Return the [X, Y] coordinate for the center point of the cell that contains the specified text.  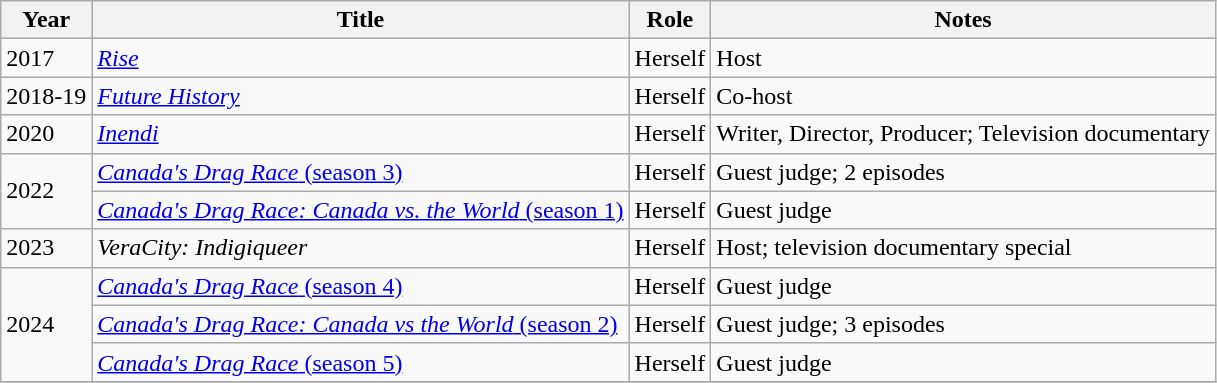
Role [670, 20]
Title [360, 20]
2022 [46, 191]
Host [964, 58]
2018-19 [46, 96]
Writer, Director, Producer; Television documentary [964, 134]
Canada's Drag Race (season 5) [360, 362]
VeraCity: Indigiqueer [360, 248]
2023 [46, 248]
Host; television documentary special [964, 248]
2024 [46, 324]
Notes [964, 20]
Canada's Drag Race: Canada vs the World (season 2) [360, 324]
Inendi [360, 134]
Future History [360, 96]
Canada's Drag Race (season 3) [360, 172]
Canada's Drag Race: Canada vs. the World (season 1) [360, 210]
Co-host [964, 96]
Rise [360, 58]
Year [46, 20]
Guest judge; 3 episodes [964, 324]
Canada's Drag Race (season 4) [360, 286]
2020 [46, 134]
2017 [46, 58]
Guest judge; 2 episodes [964, 172]
